Provide the [X, Y] coordinate of the cell's center where the given text is located.  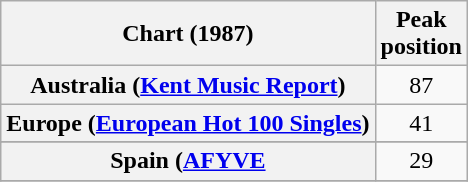
Europe (European Hot 100 Singles) [188, 123]
29 [421, 161]
87 [421, 85]
Australia (Kent Music Report) [188, 85]
Chart (1987) [188, 34]
Spain (AFYVE [188, 161]
Peakposition [421, 34]
41 [421, 123]
